Detect which cell encompasses the target text, then output its (X, Y) center coordinate. 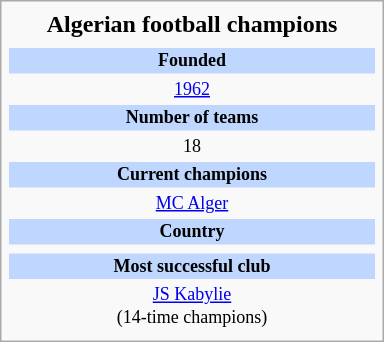
1962 (192, 90)
Algerian football champions (192, 24)
Founded (192, 61)
Most successful club (192, 267)
Country (192, 232)
Current champions (192, 175)
Number of teams (192, 118)
JS Kabylie(14-time champions) (192, 306)
18 (192, 147)
MC Alger (192, 204)
